Return [X, Y] of the center of cell containing provided text 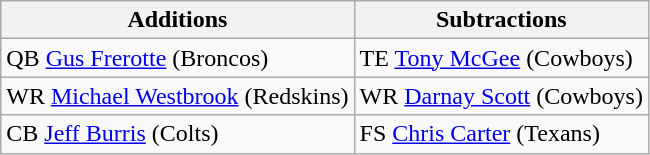
QB Gus Frerotte (Broncos) [178, 58]
WR Michael Westbrook (Redskins) [178, 96]
WR Darnay Scott (Cowboys) [501, 96]
CB Jeff Burris (Colts) [178, 134]
Additions [178, 20]
Subtractions [501, 20]
TE Tony McGee (Cowboys) [501, 58]
FS Chris Carter (Texans) [501, 134]
